Output the [X, Y] coordinate of the center of the cell containing the given text.  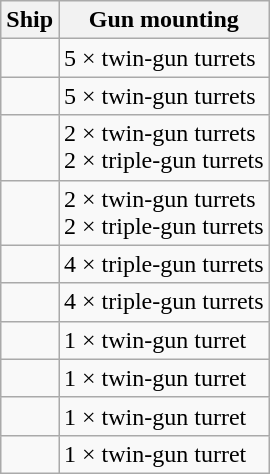
Ship [30, 20]
Gun mounting [164, 20]
